Find where the given text appears and provide that cell's center as [x, y] coordinate. 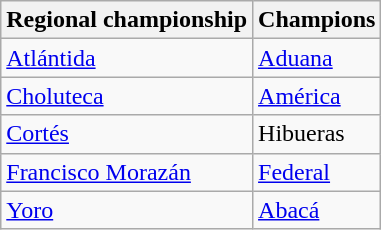
Federal [317, 172]
Champions [317, 20]
Abacá [317, 210]
Francisco Morazán [127, 172]
Choluteca [127, 96]
Cortés [127, 134]
Aduana [317, 58]
América [317, 96]
Hibueras [317, 134]
Regional championship [127, 20]
Atlántida [127, 58]
Yoro [127, 210]
